Detect which cell encompasses the target text, then output its [x, y] center coordinate. 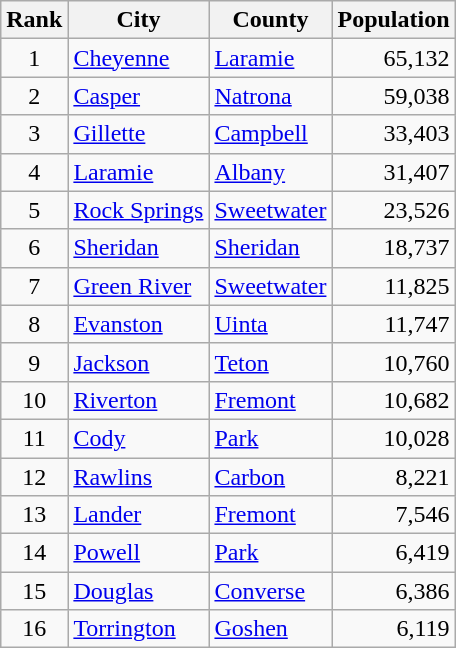
Cody [138, 438]
Rock Springs [138, 210]
County [270, 20]
4 [34, 172]
Teton [270, 362]
10,028 [394, 438]
10,682 [394, 400]
11,747 [394, 324]
11 [34, 438]
Goshen [270, 629]
Converse [270, 591]
14 [34, 553]
Albany [270, 172]
2 [34, 96]
33,403 [394, 134]
Lander [138, 515]
Rawlins [138, 477]
16 [34, 629]
10 [34, 400]
12 [34, 477]
8,221 [394, 477]
18,737 [394, 248]
11,825 [394, 286]
5 [34, 210]
Casper [138, 96]
Natrona [270, 96]
Jackson [138, 362]
Douglas [138, 591]
6,119 [394, 629]
Carbon [270, 477]
7 [34, 286]
Population [394, 20]
6 [34, 248]
Evanston [138, 324]
City [138, 20]
Powell [138, 553]
Rank [34, 20]
65,132 [394, 58]
31,407 [394, 172]
6,386 [394, 591]
Uinta [270, 324]
59,038 [394, 96]
Gillette [138, 134]
15 [34, 591]
1 [34, 58]
9 [34, 362]
Cheyenne [138, 58]
3 [34, 134]
10,760 [394, 362]
7,546 [394, 515]
Torrington [138, 629]
8 [34, 324]
23,526 [394, 210]
Riverton [138, 400]
6,419 [394, 553]
13 [34, 515]
Green River [138, 286]
Campbell [270, 134]
